Detect which cell encompasses the target text, then output its (X, Y) center coordinate. 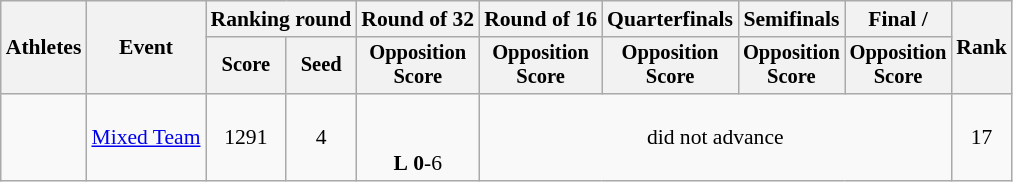
17 (982, 138)
4 (321, 138)
Round of 32 (418, 19)
Semifinals (792, 19)
Score (246, 66)
L 0-6 (418, 138)
did not advance (715, 138)
1291 (246, 138)
Round of 16 (540, 19)
Seed (321, 66)
Ranking round (282, 19)
Athletes (44, 48)
Event (146, 48)
Mixed Team (146, 138)
Rank (982, 48)
Final / (898, 19)
Quarterfinals (670, 19)
